Pinpoint the cell where the given text exists, returning its [X, Y] midpoint coordinate. 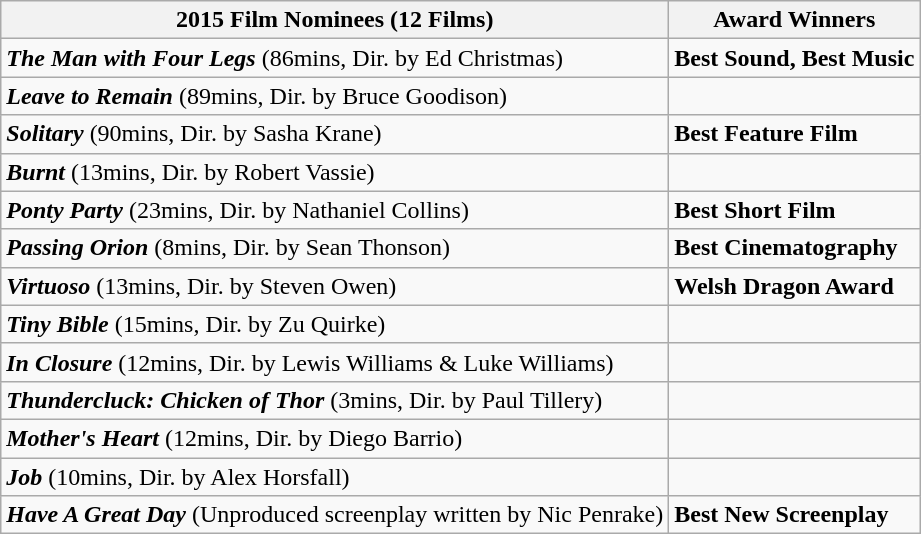
Tiny Bible (15mins, Dir. by Zu Quirke) [335, 324]
Welsh Dragon Award [794, 286]
Mother's Heart (12mins, Dir. by Diego Barrio) [335, 438]
Best Cinematography [794, 248]
Best New Screenplay [794, 515]
Have A Great Day (Unproduced screenplay written by Nic Penrake) [335, 515]
Award Winners [794, 20]
Best Feature Film [794, 134]
Thundercluck: Chicken of Thor (3mins, Dir. by Paul Tillery) [335, 400]
Leave to Remain (89mins, Dir. by Bruce Goodison) [335, 96]
In Closure (12mins, Dir. by Lewis Williams & Luke Williams) [335, 362]
Job (10mins, Dir. by Alex Horsfall) [335, 477]
Solitary (90mins, Dir. by Sasha Krane) [335, 134]
Burnt (13mins, Dir. by Robert Vassie) [335, 172]
Passing Orion (8mins, Dir. by Sean Thonson) [335, 248]
The Man with Four Legs (86mins, Dir. by Ed Christmas) [335, 58]
2015 Film Nominees (12 Films) [335, 20]
Ponty Party (23mins, Dir. by Nathaniel Collins) [335, 210]
Virtuoso (13mins, Dir. by Steven Owen) [335, 286]
Best Short Film [794, 210]
Best Sound, Best Music [794, 58]
